Return (x, y) of the center of cell containing provided text 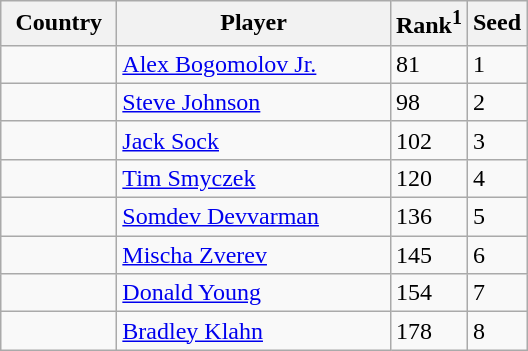
Donald Young (254, 293)
154 (428, 293)
6 (496, 255)
Mischa Zverev (254, 255)
5 (496, 217)
Somdev Devvarman (254, 217)
7 (496, 293)
8 (496, 331)
178 (428, 331)
2 (496, 102)
1 (496, 64)
120 (428, 178)
Rank1 (428, 24)
102 (428, 140)
4 (496, 178)
145 (428, 255)
Country (59, 24)
Jack Sock (254, 140)
81 (428, 64)
98 (428, 102)
Seed (496, 24)
Steve Johnson (254, 102)
136 (428, 217)
Bradley Klahn (254, 331)
Tim Smyczek (254, 178)
3 (496, 140)
Alex Bogomolov Jr. (254, 64)
Player (254, 24)
